Extract the (x, y) coordinate from the center of the cell holding the provided text.  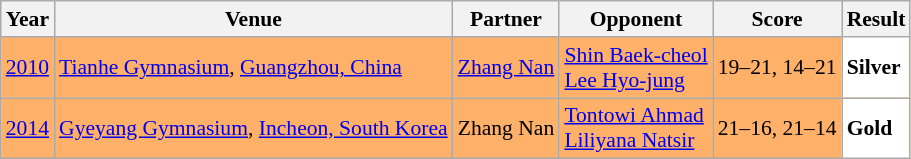
21–16, 21–14 (778, 128)
Gyeyang Gymnasium, Incheon, South Korea (254, 128)
Opponent (636, 19)
Partner (506, 19)
Year (28, 19)
Result (876, 19)
Venue (254, 19)
2010 (28, 68)
Gold (876, 128)
2014 (28, 128)
19–21, 14–21 (778, 68)
Tontowi Ahmad Liliyana Natsir (636, 128)
Score (778, 19)
Tianhe Gymnasium, Guangzhou, China (254, 68)
Shin Baek-cheol Lee Hyo-jung (636, 68)
Silver (876, 68)
